Locate the cell with the specified text and output its (X, Y) center coordinate. 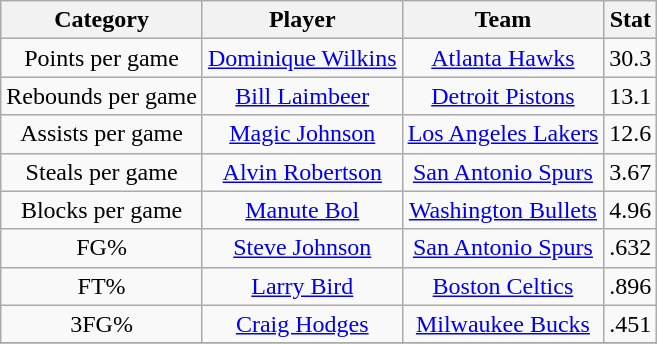
FG% (102, 248)
.632 (630, 248)
Milwaukee Bucks (503, 324)
.896 (630, 286)
Bill Laimbeer (302, 96)
Steve Johnson (302, 248)
Larry Bird (302, 286)
30.3 (630, 58)
Los Angeles Lakers (503, 134)
4.96 (630, 210)
12.6 (630, 134)
Manute Bol (302, 210)
Team (503, 20)
Stat (630, 20)
13.1 (630, 96)
FT% (102, 286)
Dominique Wilkins (302, 58)
3.67 (630, 172)
Detroit Pistons (503, 96)
Atlanta Hawks (503, 58)
Category (102, 20)
Washington Bullets (503, 210)
Blocks per game (102, 210)
.451 (630, 324)
Assists per game (102, 134)
Rebounds per game (102, 96)
Player (302, 20)
Craig Hodges (302, 324)
Alvin Robertson (302, 172)
Points per game (102, 58)
3FG% (102, 324)
Steals per game (102, 172)
Magic Johnson (302, 134)
Boston Celtics (503, 286)
